Identify which cell holds the provided text, then report its [x, y] central coordinate. 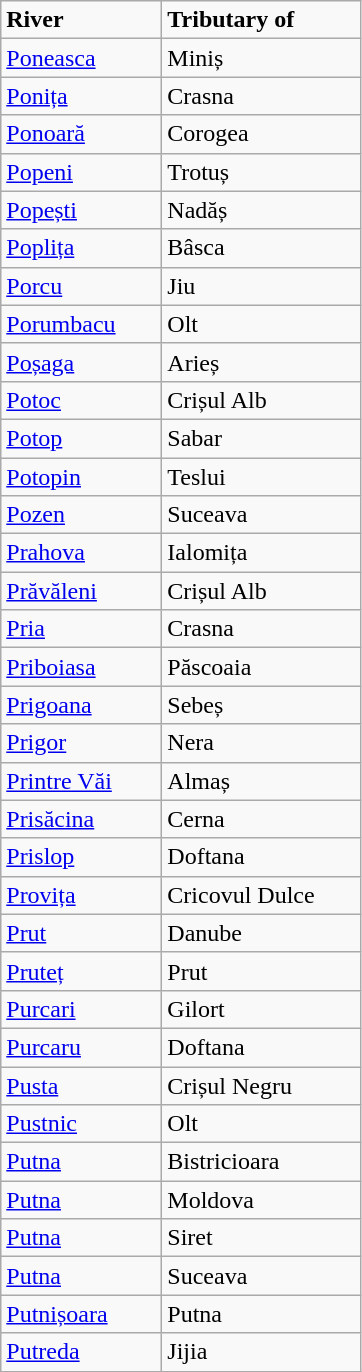
Nera [262, 743]
Sebeș [262, 705]
Prislop [82, 857]
Pozen [82, 515]
Poneasca [82, 58]
Popeni [82, 172]
Bistricioara [262, 1162]
Teslui [262, 477]
Prahova [82, 553]
Jijia [262, 1352]
River [82, 20]
Corogea [262, 134]
Potopin [82, 477]
Putnișoara [82, 1314]
Purcari [82, 1009]
Păscoaia [262, 667]
Pustnic [82, 1124]
Priboiasa [82, 667]
Provița [82, 895]
Pusta [82, 1085]
Purcaru [82, 1047]
Trotuș [262, 172]
Cricovul Dulce [262, 895]
Prisăcina [82, 819]
Poșaga [82, 362]
Siret [262, 1238]
Prigoana [82, 705]
Porumbacu [82, 324]
Putreda [82, 1352]
Crișul Negru [262, 1085]
Poplița [82, 248]
Pruteț [82, 971]
Popești [82, 210]
Miniș [262, 58]
Prigor [82, 743]
Gilort [262, 1009]
Tributary of [262, 20]
Porcu [82, 286]
Cerna [262, 819]
Nadăș [262, 210]
Moldova [262, 1200]
Ponița [82, 96]
Sabar [262, 438]
Ialomița [262, 553]
Printre Văi [82, 781]
Bâsca [262, 248]
Almaș [262, 781]
Pria [82, 629]
Potoc [82, 400]
Prăvăleni [82, 591]
Ponoară [82, 134]
Jiu [262, 286]
Arieș [262, 362]
Potop [82, 438]
Danube [262, 933]
